From the cell containing the given text, extract its center point as [x, y] coordinate. 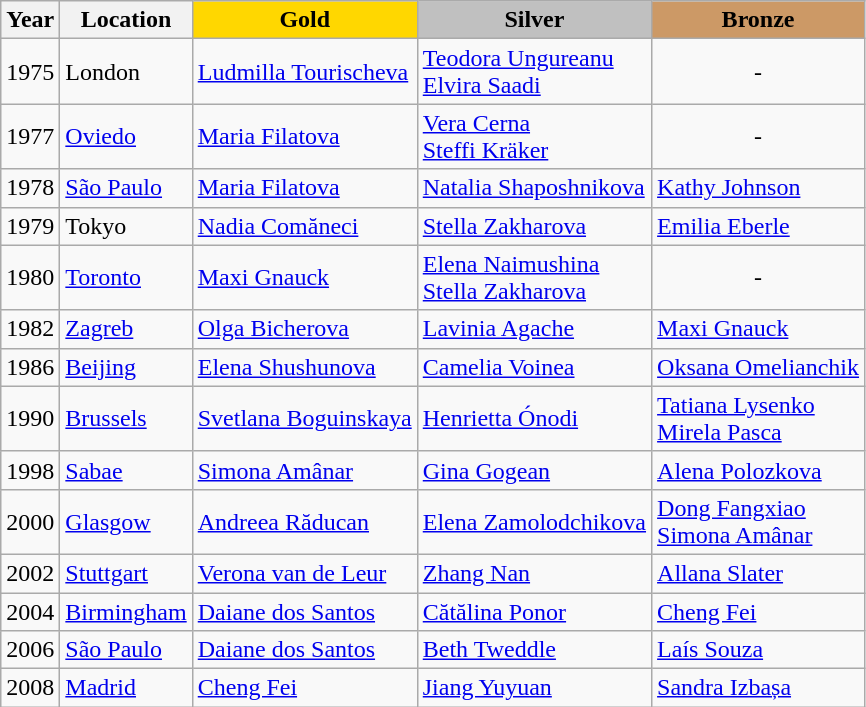
1986 [30, 367]
Elena Shushunova [304, 367]
Nadia Comăneci [304, 226]
Dong Fangxiao Simona Amânar [758, 522]
Laís Souza [758, 650]
Toronto [126, 278]
Location [126, 20]
Birmingham [126, 611]
1990 [30, 418]
Bronze [758, 20]
Henrietta Ónodi [534, 418]
Sabae [126, 470]
2002 [30, 573]
Ludmilla Tourischeva [304, 72]
Natalia Shaposhnikova [534, 188]
London [126, 72]
Jiang Yuyuan [534, 688]
Sandra Izbașa [758, 688]
Elena Zamolodchikova [534, 522]
Tatiana Lysenko Mirela Pasca [758, 418]
Kathy Johnson [758, 188]
Alena Polozkova [758, 470]
1979 [30, 226]
Gold [304, 20]
1977 [30, 136]
2008 [30, 688]
Brussels [126, 418]
Oviedo [126, 136]
Beijing [126, 367]
1978 [30, 188]
Vera Cerna Steffi Kräker [534, 136]
Lavinia Agache [534, 329]
Zagreb [126, 329]
Stella Zakharova [534, 226]
2006 [30, 650]
Cătălina Ponor [534, 611]
2004 [30, 611]
Year [30, 20]
Oksana Omelianchik [758, 367]
Emilia Eberle [758, 226]
1982 [30, 329]
1998 [30, 470]
Zhang Nan [534, 573]
Tokyo [126, 226]
Elena Naimushina Stella Zakharova [534, 278]
Camelia Voinea [534, 367]
1975 [30, 72]
Teodora Ungureanu Elvira Saadi [534, 72]
2000 [30, 522]
Stuttgart [126, 573]
Madrid [126, 688]
Silver [534, 20]
Beth Tweddle [534, 650]
Olga Bicherova [304, 329]
Simona Amânar [304, 470]
Gina Gogean [534, 470]
Andreea Răducan [304, 522]
Verona van de Leur [304, 573]
Allana Slater [758, 573]
Svetlana Boguinskaya [304, 418]
1980 [30, 278]
Glasgow [126, 522]
